Capture the cell that displays the provided text and extract its [x, y] central coordinate. 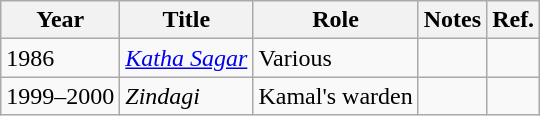
Notes [452, 20]
Zindagi [186, 96]
Kamal's warden [336, 96]
Various [336, 58]
Year [60, 20]
Katha Sagar [186, 58]
Title [186, 20]
Ref. [514, 20]
1999–2000 [60, 96]
Role [336, 20]
1986 [60, 58]
